Return [X, Y] of the center of cell containing provided text 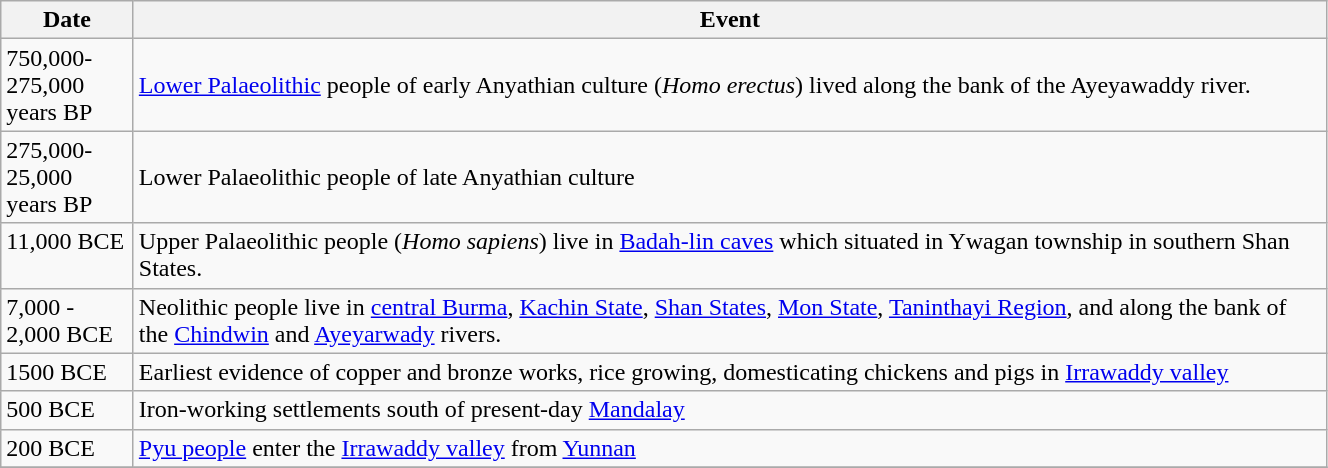
Event [730, 20]
Pyu people enter the Irrawaddy valley from Yunnan [730, 448]
275,000-25,000 years BP [68, 177]
500 BCE [68, 410]
Upper Palaeolithic people (Homo sapiens) live in Badah-lin caves which situated in Ywagan township in southern Shan States. [730, 256]
200 BCE [68, 448]
750,000- 275,000 years BP [68, 85]
Date [68, 20]
Iron-working settlements south of present-day Mandalay [730, 410]
Earliest evidence of copper and bronze works, rice growing, domesticating chickens and pigs in Irrawaddy valley [730, 372]
11,000 BCE [68, 256]
Lower Palaeolithic people of late Anyathian culture [730, 177]
Lower Palaeolithic people of early Anyathian culture (Homo erectus) lived along the bank of the Ayeyawaddy river. [730, 85]
7,000 - 2,000 BCE [68, 320]
1500 BCE [68, 372]
